Detect which cell encompasses the target text, then output its (x, y) center coordinate. 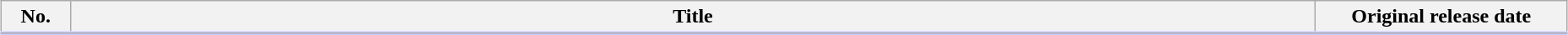
No. (35, 17)
Original release date (1441, 17)
Title (693, 17)
